Output the [X, Y] coordinate of the center of the cell containing the given text.  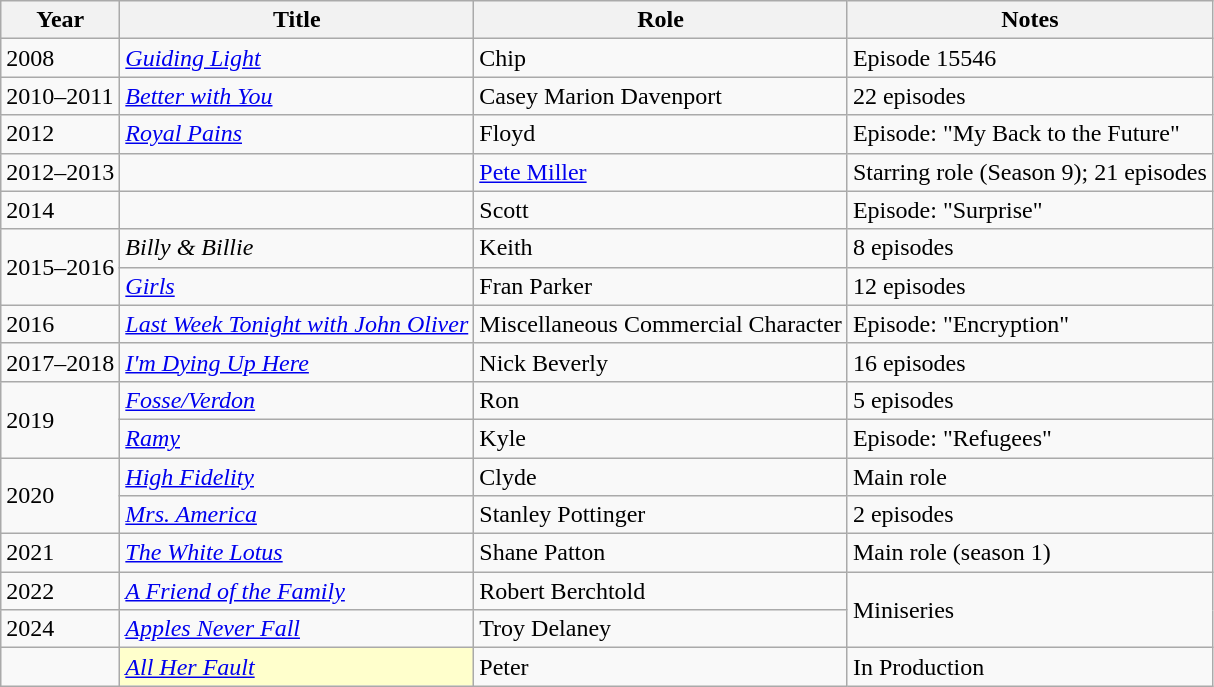
Pete Miller [661, 172]
Main role [1030, 477]
A Friend of the Family [297, 591]
2 episodes [1030, 515]
Shane Patton [661, 553]
2015–2016 [60, 267]
2024 [60, 629]
16 episodes [1030, 362]
The White Lotus [297, 553]
2010–2011 [60, 96]
2008 [60, 58]
2012 [60, 134]
12 episodes [1030, 286]
Episode 15546 [1030, 58]
Miscellaneous Commercial Character [661, 324]
Clyde [661, 477]
Episode: "My Back to the Future" [1030, 134]
8 episodes [1030, 248]
Last Week Tonight with John Oliver [297, 324]
Title [297, 20]
2017–2018 [60, 362]
Ramy [297, 438]
Scott [661, 210]
2021 [60, 553]
Chip [661, 58]
Better with You [297, 96]
Stanley Pottinger [661, 515]
Robert Berchtold [661, 591]
2014 [60, 210]
Notes [1030, 20]
High Fidelity [297, 477]
I'm Dying Up Here [297, 362]
Guiding Light [297, 58]
Role [661, 20]
22 episodes [1030, 96]
Episode: "Encryption" [1030, 324]
2019 [60, 419]
Casey Marion Davenport [661, 96]
Floyd [661, 134]
Apples Never Fall [297, 629]
Kyle [661, 438]
Mrs. America [297, 515]
2022 [60, 591]
Fosse/Verdon [297, 400]
Girls [297, 286]
Billy & Billie [297, 248]
Troy Delaney [661, 629]
All Her Fault [297, 667]
5 episodes [1030, 400]
Keith [661, 248]
2012–2013 [60, 172]
In Production [1030, 667]
2016 [60, 324]
Nick Beverly [661, 362]
Starring role (Season 9); 21 episodes [1030, 172]
2020 [60, 496]
Main role (season 1) [1030, 553]
Episode: "Refugees" [1030, 438]
Peter [661, 667]
Miniseries [1030, 610]
Episode: "Surprise" [1030, 210]
Fran Parker [661, 286]
Year [60, 20]
Ron [661, 400]
Royal Pains [297, 134]
